Detect which cell encompasses the target text, then output its [X, Y] center coordinate. 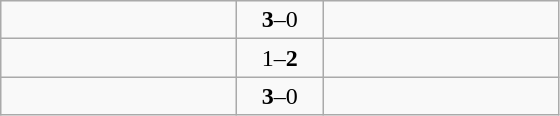
1–2 [280, 58]
